Detect which cell encompasses the target text, then output its [x, y] center coordinate. 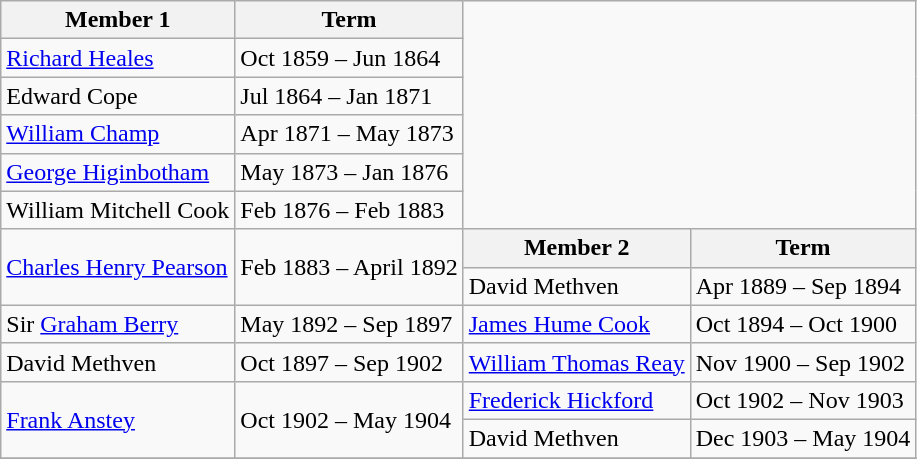
Edward Cope [118, 96]
Oct 1902 – Nov 1903 [803, 400]
Richard Heales [118, 58]
William Champ [118, 134]
William Thomas Reay [576, 362]
Jul 1864 – Jan 1871 [349, 96]
Frank Anstey [118, 419]
May 1873 – Jan 1876 [349, 172]
Oct 1897 – Sep 1902 [349, 362]
Oct 1894 – Oct 1900 [803, 324]
Apr 1871 – May 1873 [349, 134]
Frederick Hickford [576, 400]
Oct 1902 – May 1904 [349, 419]
William Mitchell Cook [118, 210]
Member 1 [118, 20]
Charles Henry Pearson [118, 267]
Member 2 [576, 248]
Nov 1900 – Sep 1902 [803, 362]
Apr 1889 – Sep 1894 [803, 286]
George Higinbotham [118, 172]
Feb 1883 – April 1892 [349, 267]
May 1892 – Sep 1897 [349, 324]
Sir Graham Berry [118, 324]
Oct 1859 – Jun 1864 [349, 58]
Feb 1876 – Feb 1883 [349, 210]
Dec 1903 – May 1904 [803, 438]
James Hume Cook [576, 324]
